Determine the [X, Y] coordinate at the center of the cell enclosing the given text.  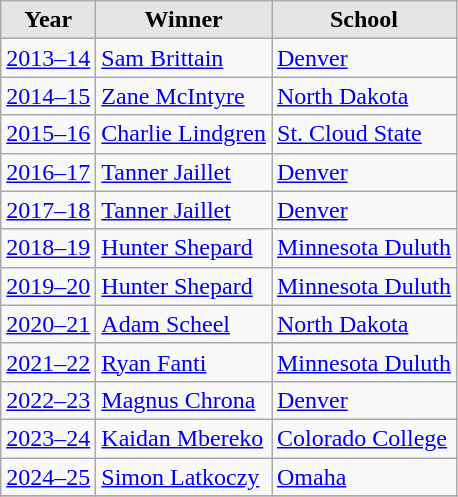
Ryan Fanti [184, 362]
Winner [184, 20]
2018–19 [48, 248]
2023–24 [48, 438]
2024–25 [48, 477]
Year [48, 20]
Charlie Lindgren [184, 134]
2017–18 [48, 210]
2022–23 [48, 400]
2014–15 [48, 96]
Sam Brittain [184, 58]
Omaha [364, 477]
2020–21 [48, 324]
2013–14 [48, 58]
St. Cloud State [364, 134]
School [364, 20]
2019–20 [48, 286]
Simon Latkoczy [184, 477]
2021–22 [48, 362]
Magnus Chrona [184, 400]
Kaidan Mbereko [184, 438]
2016–17 [48, 172]
Adam Scheel [184, 324]
Colorado College [364, 438]
2015–16 [48, 134]
Zane McIntyre [184, 96]
